Identify which cell holds the provided text, then report its (x, y) central coordinate. 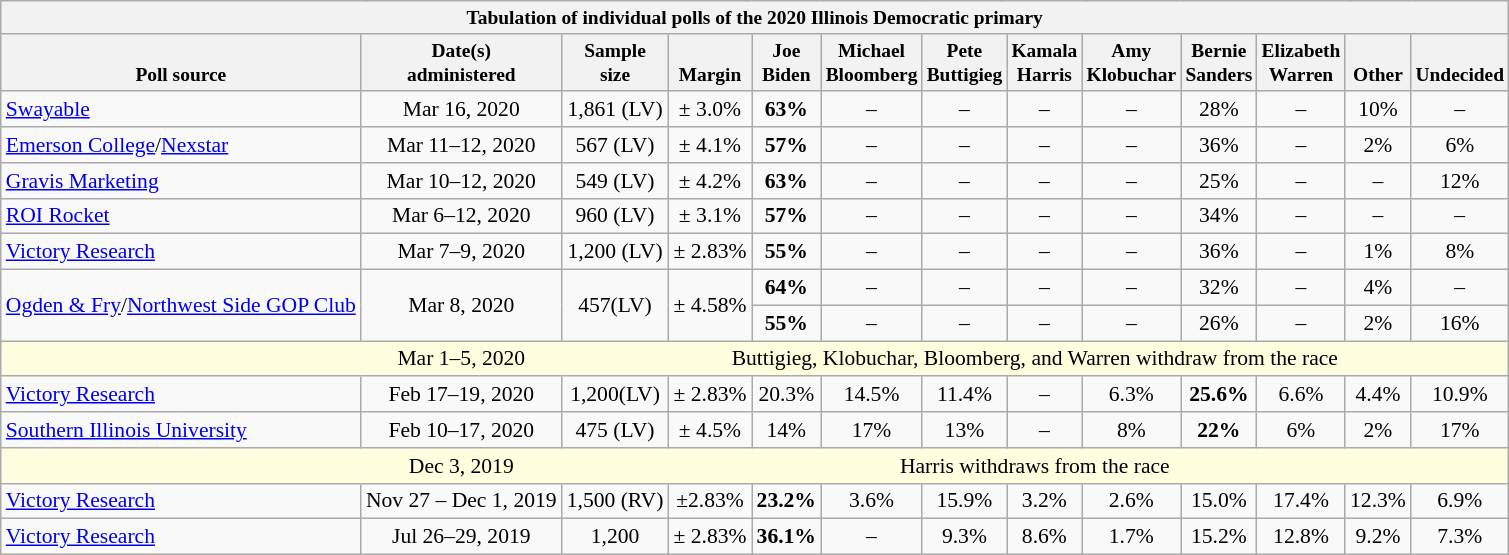
1% (1378, 252)
13% (964, 430)
10% (1378, 110)
Mar 1–5, 2020 (462, 359)
567 (LV) (616, 145)
1,200 (LV) (616, 252)
9.3% (964, 537)
20.3% (786, 395)
Undecided (1460, 62)
11.4% (964, 395)
14.5% (872, 395)
AmyKlobuchar (1132, 62)
15.9% (964, 501)
Date(s)administered (462, 62)
6.3% (1132, 395)
Poll source (181, 62)
Gravis Marketing (181, 181)
JoeBiden (786, 62)
2.6% (1132, 501)
7.3% (1460, 537)
960 (LV) (616, 216)
± 4.2% (710, 181)
64% (786, 288)
Buttigieg, Klobuchar, Bloomberg, and Warren withdraw from the race (1036, 359)
36.1% (786, 537)
22% (1219, 430)
ElizabethWarren (1301, 62)
3.6% (872, 501)
12.3% (1378, 501)
Swayable (181, 110)
1,200(LV) (616, 395)
Ogden & Fry/Northwest Side GOP Club (181, 306)
1.7% (1132, 537)
28% (1219, 110)
Harris withdraws from the race (1036, 466)
Mar 16, 2020 (462, 110)
16% (1460, 323)
BernieSanders (1219, 62)
6.6% (1301, 395)
12.8% (1301, 537)
17.4% (1301, 501)
Feb 10–17, 2020 (462, 430)
Emerson College/Nexstar (181, 145)
1,861 (LV) (616, 110)
ROI Rocket (181, 216)
Margin (710, 62)
457(LV) (616, 306)
Mar 11–12, 2020 (462, 145)
34% (1219, 216)
3.2% (1044, 501)
10.9% (1460, 395)
MichaelBloomberg (872, 62)
Other (1378, 62)
1,200 (616, 537)
Mar 8, 2020 (462, 306)
Mar 10–12, 2020 (462, 181)
± 4.1% (710, 145)
Dec 3, 2019 (462, 466)
Samplesize (616, 62)
± 3.0% (710, 110)
Southern Illinois University (181, 430)
Jul 26–29, 2019 (462, 537)
12% (1460, 181)
± 3.1% (710, 216)
Mar 7–9, 2020 (462, 252)
1,500 (RV) (616, 501)
32% (1219, 288)
± 4.58% (710, 306)
9.2% (1378, 537)
6.9% (1460, 501)
Tabulation of individual polls of the 2020 Illinois Democratic primary (755, 18)
±2.83% (710, 501)
15.2% (1219, 537)
14% (786, 430)
25.6% (1219, 395)
475 (LV) (616, 430)
PeteButtigieg (964, 62)
26% (1219, 323)
Nov 27 – Dec 1, 2019 (462, 501)
± 4.5% (710, 430)
KamalaHarris (1044, 62)
15.0% (1219, 501)
4.4% (1378, 395)
Feb 17–19, 2020 (462, 395)
23.2% (786, 501)
4% (1378, 288)
25% (1219, 181)
8.6% (1044, 537)
549 (LV) (616, 181)
Mar 6–12, 2020 (462, 216)
